Provide the (X, Y) coordinate of the cell's center where the given text is located.  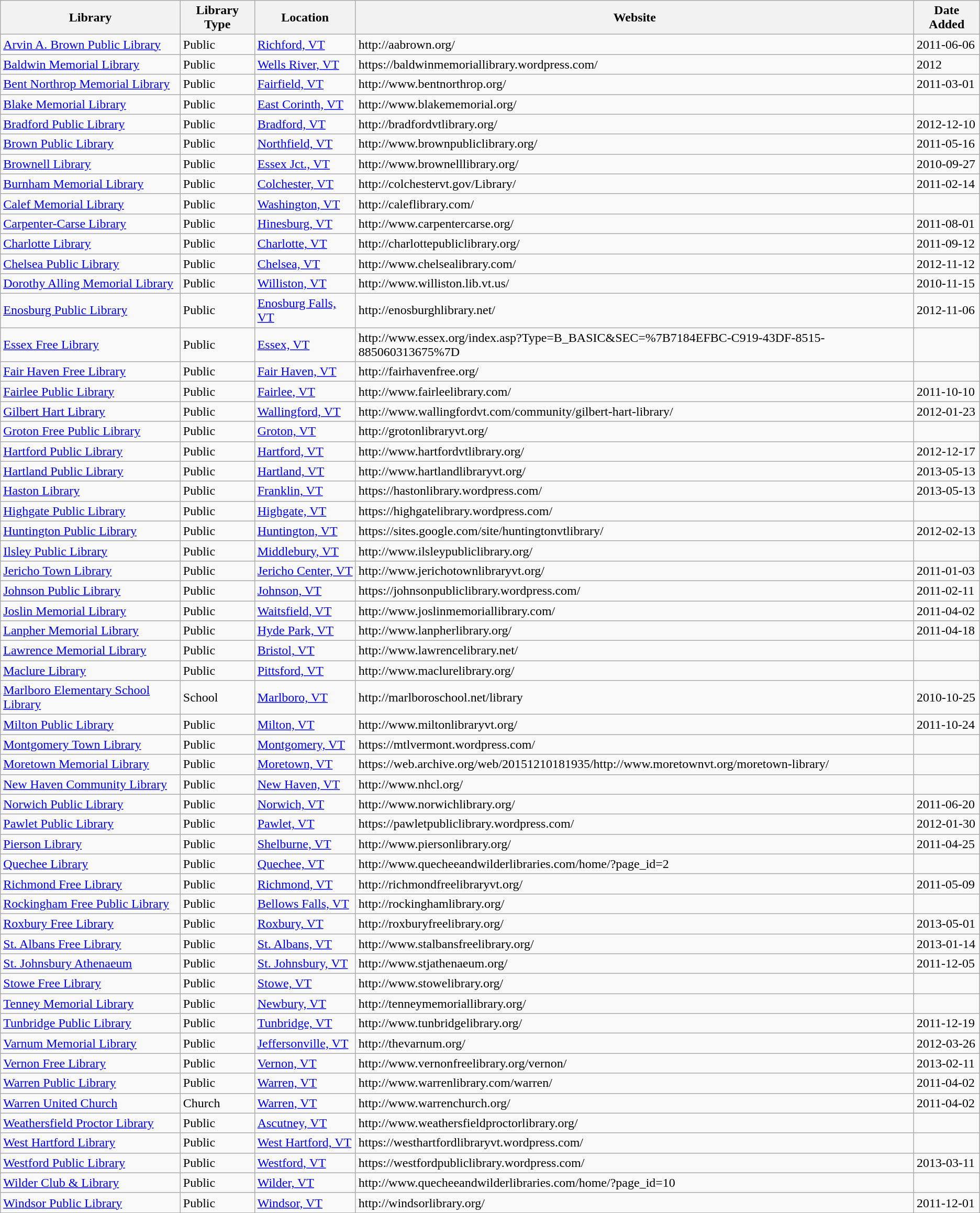
https://highgatelibrary.wordpress.com/ (634, 511)
Richmond, VT (305, 884)
http://marlboroschool.net/library (634, 697)
Stowe, VT (305, 984)
Fair Haven, VT (305, 372)
Chelsea, VT (305, 263)
Essex Free Library (91, 344)
Ascutney, VT (305, 1123)
2011-02-11 (946, 591)
Hartford, VT (305, 451)
Lawrence Memorial Library (91, 651)
2011-05-09 (946, 884)
http://www.hartfordvtlibrary.org/ (634, 451)
Shelburne, VT (305, 844)
Quechee Library (91, 864)
2010-11-15 (946, 284)
Arvin A. Brown Public Library (91, 44)
2012 (946, 64)
Varnum Memorial Library (91, 1043)
New Haven Community Library (91, 784)
Vernon, VT (305, 1063)
2011-12-01 (946, 1203)
Windsor Public Library (91, 1203)
Franklin, VT (305, 491)
Location (305, 18)
Westford Public Library (91, 1163)
Hinesburg, VT (305, 224)
St. Johnsbury Athenaeum (91, 964)
http://richmondfreelibraryvt.org/ (634, 884)
Norwich, VT (305, 804)
Montgomery Town Library (91, 744)
Wilder, VT (305, 1183)
2011-09-12 (946, 243)
Roxbury, VT (305, 923)
Pawlet Public Library (91, 824)
Waitsfield, VT (305, 611)
Johnson, VT (305, 591)
Bristol, VT (305, 651)
2013-01-14 (946, 944)
Wallingford, VT (305, 411)
Tenney Memorial Library (91, 1004)
2011-06-20 (946, 804)
2012-02-13 (946, 531)
Enosburg Falls, VT (305, 311)
2011-08-01 (946, 224)
St. Albans Free Library (91, 944)
West Hartford Library (91, 1143)
http://www.quecheeandwilderlibraries.com/home/?page_id=10 (634, 1183)
New Haven, VT (305, 784)
Library Type (217, 18)
Highgate, VT (305, 511)
Groton, VT (305, 431)
http://www.brownpubliclibrary.org/ (634, 144)
http://bradfordvtlibrary.org/ (634, 124)
http://roxburyfreelibrary.org/ (634, 923)
Enosburg Public Library (91, 311)
St. Johnsbury, VT (305, 964)
https://westfordpubliclibrary.wordpress.com/ (634, 1163)
http://www.chelsealibrary.com/ (634, 263)
2012-11-12 (946, 263)
http://www.piersonlibrary.org/ (634, 844)
2013-05-01 (946, 923)
http://www.lawrencelibrary.net/ (634, 651)
Marlboro, VT (305, 697)
http://www.tunbridgelibrary.org/ (634, 1023)
Burnham Memorial Library (91, 184)
https://sites.google.com/site/huntingtonvtlibrary/ (634, 531)
Newbury, VT (305, 1004)
Wells River, VT (305, 64)
Stowe Free Library (91, 984)
Carpenter-Carse Library (91, 224)
Website (634, 18)
Moretown, VT (305, 764)
2010-10-25 (946, 697)
Fairfield, VT (305, 84)
Pawlet, VT (305, 824)
Rockingham Free Public Library (91, 904)
https://web.archive.org/web/20151210181935/http://www.moretownvt.org/moretown-library/ (634, 764)
St. Albans, VT (305, 944)
Northfield, VT (305, 144)
http://www.vernonfreelibrary.org/vernon/ (634, 1063)
http://grotonlibraryvt.org/ (634, 431)
Charlotte Library (91, 243)
Johnson Public Library (91, 591)
http://www.brownelllibrary.org/ (634, 164)
Norwich Public Library (91, 804)
Highgate Public Library (91, 511)
Bent Northrop Memorial Library (91, 84)
Chelsea Public Library (91, 263)
http://aabrown.org/ (634, 44)
http://www.norwichlibrary.org/ (634, 804)
Bradford Public Library (91, 124)
http://www.weathersfieldproctorlibrary.org/ (634, 1123)
Charlotte, VT (305, 243)
2012-01-30 (946, 824)
Jeffersonville, VT (305, 1043)
Richmond Free Library (91, 884)
http://www.essex.org/index.asp?Type=B_BASIC&SEC=%7B7184EFBC-C919-43DF-8515-885060313675%7D (634, 344)
Hartland Public Library (91, 471)
http://tenneymemoriallibrary.org/ (634, 1004)
http://www.miltonlibraryvt.org/ (634, 725)
Vernon Free Library (91, 1063)
2012-01-23 (946, 411)
https://johnsonpubliclibrary.wordpress.com/ (634, 591)
Fair Haven Free Library (91, 372)
2011-03-01 (946, 84)
School (217, 697)
Bradford, VT (305, 124)
Marlboro Elementary School Library (91, 697)
2011-04-18 (946, 631)
2012-11-06 (946, 311)
https://westhartfordlibraryvt.wordpress.com/ (634, 1143)
http://www.wallingfordvt.com/community/gilbert-hart-library/ (634, 411)
https://mtlvermont.wordpress.com/ (634, 744)
Pierson Library (91, 844)
http://www.lanpherlibrary.org/ (634, 631)
http://www.hartlandlibraryvt.org/ (634, 471)
http://caleflibrary.com/ (634, 204)
2011-12-05 (946, 964)
Blake Memorial Library (91, 104)
Gilbert Hart Library (91, 411)
http://www.williston.lib.vt.us/ (634, 284)
https://baldwinmemoriallibrary.wordpress.com/ (634, 64)
Windsor, VT (305, 1203)
http://www.maclurelibrary.org/ (634, 671)
Hyde Park, VT (305, 631)
Williston, VT (305, 284)
https://hastonlibrary.wordpress.com/ (634, 491)
Moretown Memorial Library (91, 764)
Hartford Public Library (91, 451)
Milton Public Library (91, 725)
http://rockinghamlibrary.org/ (634, 904)
Richford, VT (305, 44)
Montgomery, VT (305, 744)
Essex Jct., VT (305, 164)
Baldwin Memorial Library (91, 64)
http://www.blakememorial.org/ (634, 104)
Fairlee, VT (305, 392)
http://thevarnum.org/ (634, 1043)
http://www.fairleelibrary.com/ (634, 392)
Church (217, 1103)
Warren Public Library (91, 1083)
Milton, VT (305, 725)
2011-05-16 (946, 144)
http://www.joslinmemoriallibrary.com/ (634, 611)
http://www.ilsleypubliclibrary.org/ (634, 551)
http://www.jerichotownlibraryvt.org/ (634, 571)
http://windsorlibrary.org/ (634, 1203)
Quechee, VT (305, 864)
http://www.warrenlibrary.com/warren/ (634, 1083)
https://pawletpubliclibrary.wordpress.com/ (634, 824)
Library (91, 18)
2011-10-10 (946, 392)
Westford, VT (305, 1163)
2012-12-10 (946, 124)
Fairlee Public Library (91, 392)
http://fairhavenfree.org/ (634, 372)
http://www.quecheeandwilderlibraries.com/home/?page_id=2 (634, 864)
Jericho Town Library (91, 571)
Calef Memorial Library (91, 204)
2011-02-14 (946, 184)
Haston Library (91, 491)
Brown Public Library (91, 144)
http://www.stjathenaeum.org/ (634, 964)
Roxbury Free Library (91, 923)
http://charlottepubliclibrary.org/ (634, 243)
Washington, VT (305, 204)
2013-02-11 (946, 1063)
Bellows Falls, VT (305, 904)
Date Added (946, 18)
Weathersfield Proctor Library (91, 1123)
http://www.stalbansfreelibrary.org/ (634, 944)
2011-06-06 (946, 44)
2011-12-19 (946, 1023)
Lanpher Memorial Library (91, 631)
Hartland, VT (305, 471)
Brownell Library (91, 164)
http://www.stowelibrary.org/ (634, 984)
2012-03-26 (946, 1043)
Tunbridge, VT (305, 1023)
Wilder Club & Library (91, 1183)
Huntington Public Library (91, 531)
2011-10-24 (946, 725)
2012-12-17 (946, 451)
2011-04-25 (946, 844)
Ilsley Public Library (91, 551)
West Hartford, VT (305, 1143)
Middlebury, VT (305, 551)
Pittsford, VT (305, 671)
http://colchestervt.gov/Library/ (634, 184)
Essex, VT (305, 344)
http://www.carpentercarse.org/ (634, 224)
http://www.bentnorthrop.org/ (634, 84)
2010-09-27 (946, 164)
Joslin Memorial Library (91, 611)
Colchester, VT (305, 184)
Jericho Center, VT (305, 571)
2011-01-03 (946, 571)
http://www.warrenchurch.org/ (634, 1103)
http://www.nhcl.org/ (634, 784)
http://enosburghlibrary.net/ (634, 311)
Dorothy Alling Memorial Library (91, 284)
Warren United Church (91, 1103)
2013-03-11 (946, 1163)
Tunbridge Public Library (91, 1023)
Huntington, VT (305, 531)
Maclure Library (91, 671)
Groton Free Public Library (91, 431)
East Corinth, VT (305, 104)
